Extract the [x, y] coordinate from the center of the cell holding the provided text.  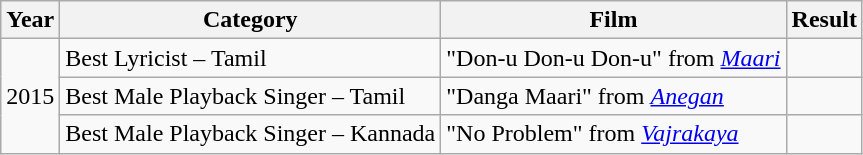
"Don-u Don-u Don-u" from Maari [614, 58]
"Danga Maari" from Anegan [614, 96]
Category [250, 20]
Best Male Playback Singer – Tamil [250, 96]
Best Male Playback Singer – Kannada [250, 134]
Year [30, 20]
Best Lyricist – Tamil [250, 58]
2015 [30, 96]
Result [824, 20]
Film [614, 20]
"No Problem" from Vajrakaya [614, 134]
